From the cell containing the given text, extract its center point as (x, y) coordinate. 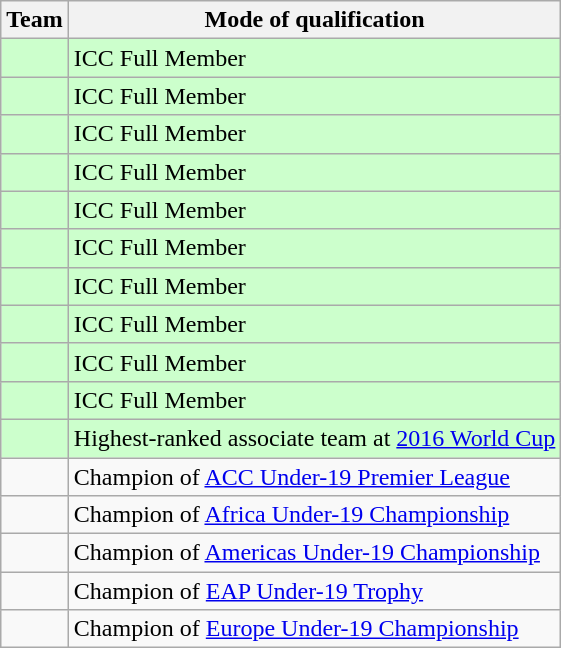
Mode of qualification (314, 20)
Champion of ACC Under-19 Premier League (314, 477)
Champion of Europe Under-19 Championship (314, 629)
Champion of EAP Under-19 Trophy (314, 591)
Champion of Americas Under-19 Championship (314, 553)
Highest-ranked associate team at 2016 World Cup (314, 438)
Team (35, 20)
Champion of Africa Under-19 Championship (314, 515)
